Output the (X, Y) coordinate of the center of the cell containing the given text.  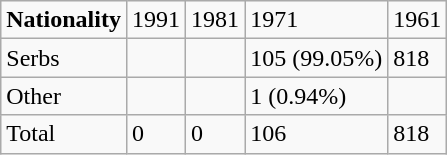
105 (99.05%) (316, 58)
1971 (316, 20)
Nationality (64, 20)
Total (64, 134)
1981 (216, 20)
106 (316, 134)
1 (0.94%) (316, 96)
1991 (156, 20)
Serbs (64, 58)
1961 (418, 20)
Other (64, 96)
